Scan for the cell matching the given text and deliver its (X, Y) coordinate at center. 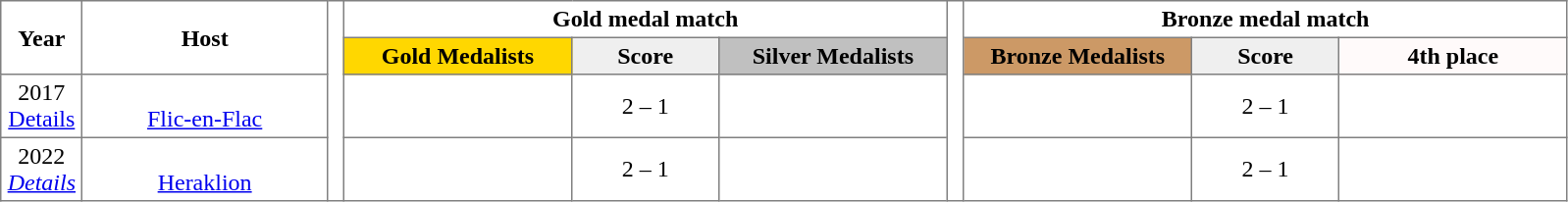
Heraklion (204, 169)
Gold medal match (646, 20)
2017Details (41, 106)
Flic-en-Flac (204, 106)
Host (204, 37)
Year (41, 37)
2022Details (41, 169)
Gold Medalists (457, 56)
4th place (1452, 56)
Bronze Medalists (1077, 56)
Bronze medal match (1266, 20)
Silver Medalists (832, 56)
